Return [X, Y] of the center of cell containing provided text 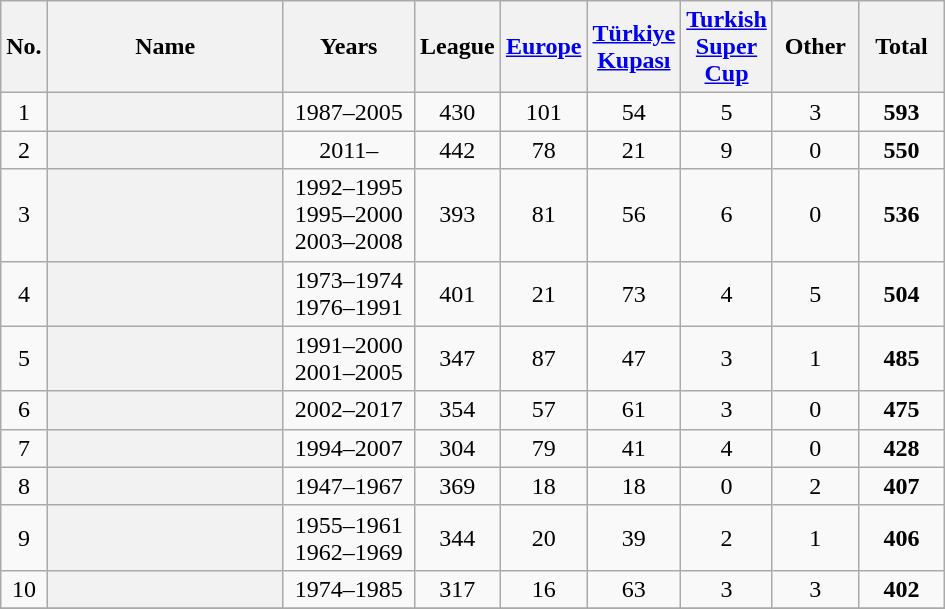
63 [634, 589]
354 [457, 410]
1994–2007 [348, 448]
No. [24, 47]
79 [544, 448]
401 [457, 294]
1955–19611962–1969 [348, 538]
7 [24, 448]
430 [457, 112]
593 [901, 112]
16 [544, 589]
61 [634, 410]
393 [457, 215]
78 [544, 150]
1947–1967 [348, 486]
428 [901, 448]
81 [544, 215]
475 [901, 410]
Other [815, 47]
Years [348, 47]
Turkish Super Cup [727, 47]
402 [901, 589]
Total [901, 47]
League [457, 47]
1987–2005 [348, 112]
550 [901, 150]
369 [457, 486]
347 [457, 358]
Name [165, 47]
87 [544, 358]
47 [634, 358]
8 [24, 486]
56 [634, 215]
344 [457, 538]
101 [544, 112]
10 [24, 589]
Europe [544, 47]
2011– [348, 150]
485 [901, 358]
406 [901, 538]
57 [544, 410]
54 [634, 112]
504 [901, 294]
1973–19741976–1991 [348, 294]
1974–1985 [348, 589]
1991–20002001–2005 [348, 358]
407 [901, 486]
2002–2017 [348, 410]
73 [634, 294]
Türkiye Kupası [634, 47]
20 [544, 538]
536 [901, 215]
41 [634, 448]
317 [457, 589]
304 [457, 448]
39 [634, 538]
1992–19951995–20002003–2008 [348, 215]
442 [457, 150]
